Extract the (x, y) coordinate from the center of the cell holding the provided text.  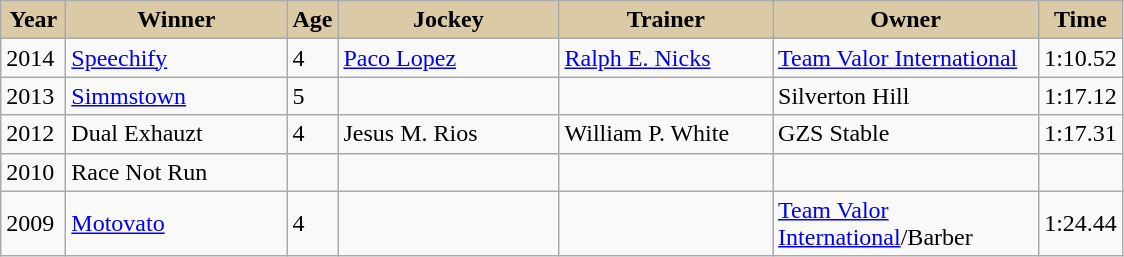
Year (34, 20)
1:17.12 (1081, 96)
Speechify (176, 58)
Simmstown (176, 96)
Ralph E. Nicks (666, 58)
Team Valor International/Barber (906, 224)
Trainer (666, 20)
2010 (34, 172)
2013 (34, 96)
Jesus M. Rios (448, 134)
2009 (34, 224)
1:24.44 (1081, 224)
Age (312, 20)
1:10.52 (1081, 58)
Jockey (448, 20)
GZS Stable (906, 134)
Team Valor International (906, 58)
Silverton Hill (906, 96)
Paco Lopez (448, 58)
Race Not Run (176, 172)
5 (312, 96)
2012 (34, 134)
Owner (906, 20)
Time (1081, 20)
Motovato (176, 224)
2014 (34, 58)
1:17.31 (1081, 134)
Dual Exhauzt (176, 134)
William P. White (666, 134)
Winner (176, 20)
